Find where the given text appears and provide that cell's center as (x, y) coordinate. 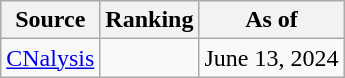
June 13, 2024 (272, 58)
Source (50, 20)
Ranking (150, 20)
CNalysis (50, 58)
As of (272, 20)
